Search for the cell housing the specified text and yield its (x, y) center coordinate. 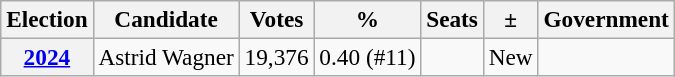
Seats (452, 19)
Votes (276, 19)
0.40 (#11) (368, 57)
2024 (47, 57)
19,376 (276, 57)
Election (47, 19)
Astrid Wagner (166, 57)
New (510, 57)
% (368, 19)
Candidate (166, 19)
± (510, 19)
Government (606, 19)
